Extract the (x, y) coordinate from the center of the cell holding the provided text.  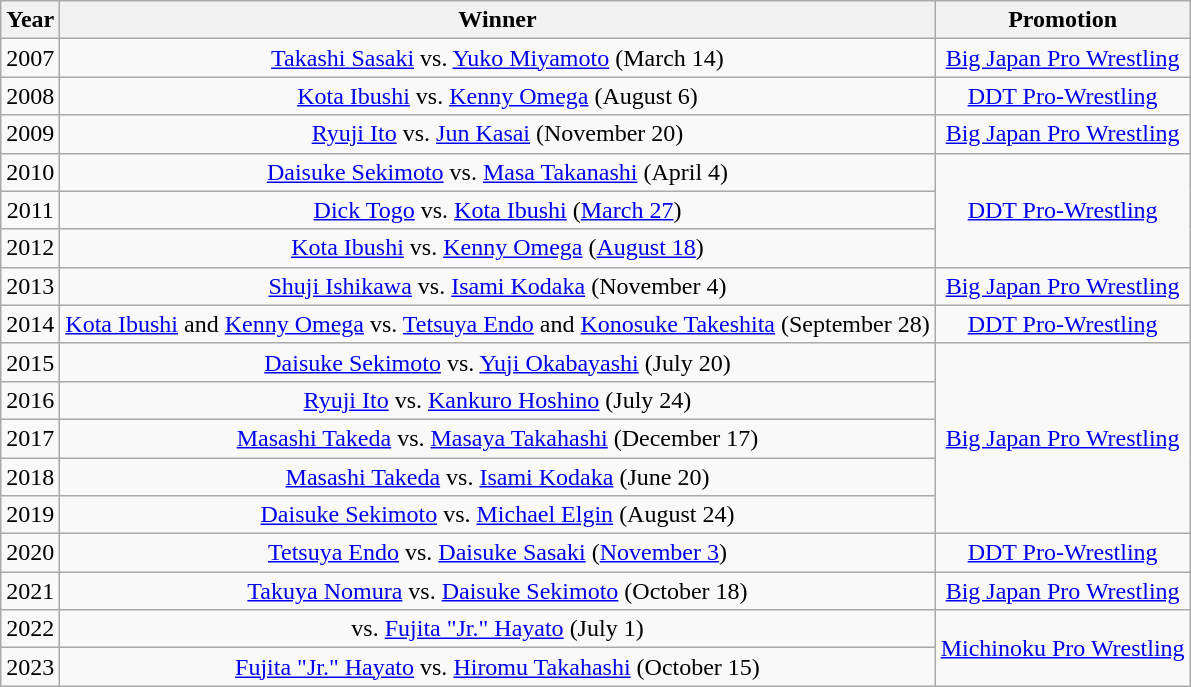
2023 (30, 667)
2015 (30, 362)
Winner (498, 20)
2020 (30, 553)
2007 (30, 58)
Kota Ibushi vs. Kenny Omega (August 18) (498, 248)
Daisuke Sekimoto vs. Yuji Okabayashi (July 20) (498, 362)
2016 (30, 400)
Ryuji Ito vs. Kankuro Hoshino (July 24) (498, 400)
2014 (30, 324)
Ryuji Ito vs. Jun Kasai (November 20) (498, 134)
Kota Ibushi and Kenny Omega vs. Tetsuya Endo and Konosuke Takeshita (September 28) (498, 324)
Promotion (1062, 20)
Shuji Ishikawa vs. Isami Kodaka (November 4) (498, 286)
vs. Fujita "Jr." Hayato (July 1) (498, 629)
Fujita "Jr." Hayato vs. Hiromu Takahashi (October 15) (498, 667)
Takuya Nomura vs. Daisuke Sekimoto (October 18) (498, 591)
2022 (30, 629)
Kota Ibushi vs. Kenny Omega (August 6) (498, 96)
Takashi Sasaki vs. Yuko Miyamoto (March 14) (498, 58)
2011 (30, 210)
Daisuke Sekimoto vs. Michael Elgin (August 24) (498, 515)
2019 (30, 515)
Michinoku Pro Wrestling (1062, 648)
Daisuke Sekimoto vs. Masa Takanashi (April 4) (498, 172)
2013 (30, 286)
Tetsuya Endo vs. Daisuke Sasaki (November 3) (498, 553)
Dick Togo vs. Kota Ibushi (March 27) (498, 210)
Year (30, 20)
2012 (30, 248)
Masashi Takeda vs. Isami Kodaka (June 20) (498, 477)
2018 (30, 477)
Masashi Takeda vs. Masaya Takahashi (December 17) (498, 438)
2021 (30, 591)
2017 (30, 438)
2010 (30, 172)
2009 (30, 134)
2008 (30, 96)
